Search for the cell housing the specified text and yield its (x, y) center coordinate. 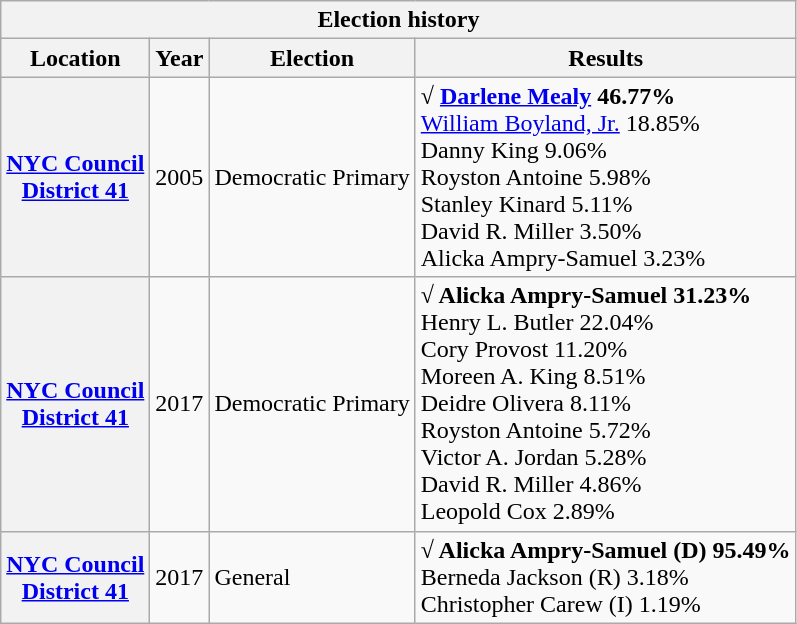
Location (76, 58)
Results (606, 58)
Year (180, 58)
2005 (180, 177)
√ Alicka Ampry-Samuel (D) 95.49%Berneda Jackson (R) 3.18%Christopher Carew (I) 1.19% (606, 577)
General (312, 577)
Election (312, 58)
Election history (398, 20)
